Identify which cell holds the provided text, then report its [X, Y] central coordinate. 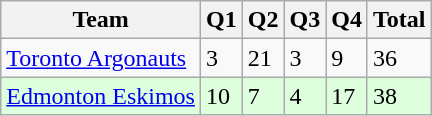
21 [263, 58]
Toronto Argonauts [101, 58]
Total [399, 20]
9 [347, 58]
Edmonton Eskimos [101, 96]
Q1 [221, 20]
36 [399, 58]
10 [221, 96]
Q3 [305, 20]
4 [305, 96]
Team [101, 20]
Q2 [263, 20]
38 [399, 96]
7 [263, 96]
17 [347, 96]
Q4 [347, 20]
